Locate the cell with the specified text and output its [x, y] center coordinate. 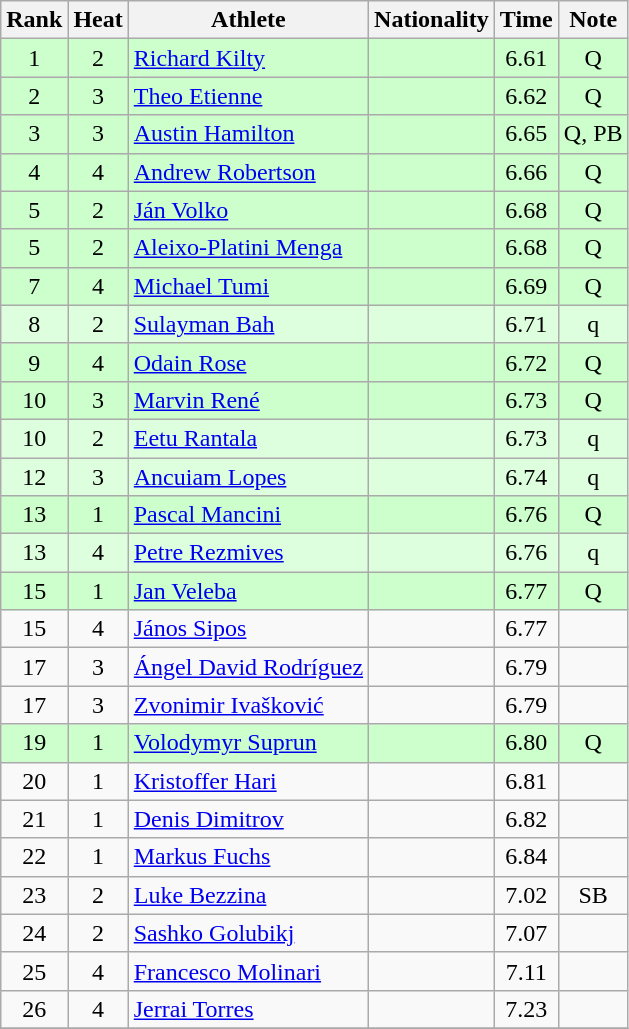
Jan Veleba [248, 591]
Ján Volko [248, 210]
6.69 [526, 286]
Eetu Rantala [248, 438]
8 [34, 324]
23 [34, 895]
János Sipos [248, 629]
Andrew Robertson [248, 172]
Ancuiam Lopes [248, 477]
6.71 [526, 324]
25 [34, 971]
Markus Fuchs [248, 857]
Volodymyr Suprun [248, 743]
26 [34, 1009]
19 [34, 743]
Q, PB [593, 134]
6.82 [526, 819]
21 [34, 819]
Zvonimir Ivašković [248, 705]
12 [34, 477]
Michael Tumi [248, 286]
Denis Dimitrov [248, 819]
Francesco Molinari [248, 971]
6.84 [526, 857]
Marvin René [248, 400]
Petre Rezmives [248, 553]
24 [34, 933]
9 [34, 362]
Richard Kilty [248, 58]
7.07 [526, 933]
Athlete [248, 20]
Theo Etienne [248, 96]
Ángel David Rodríguez [248, 667]
7.02 [526, 895]
Pascal Mancini [248, 515]
6.65 [526, 134]
Sulayman Bah [248, 324]
6.66 [526, 172]
Heat [98, 20]
6.81 [526, 781]
Jerrai Torres [248, 1009]
20 [34, 781]
6.62 [526, 96]
22 [34, 857]
Time [526, 20]
7.23 [526, 1009]
Odain Rose [248, 362]
6.61 [526, 58]
Austin Hamilton [248, 134]
Note [593, 20]
Nationality [432, 20]
7 [34, 286]
6.80 [526, 743]
6.74 [526, 477]
Luke Bezzina [248, 895]
SB [593, 895]
Kristoffer Hari [248, 781]
6.72 [526, 362]
Aleixo-Platini Menga [248, 248]
Sashko Golubikj [248, 933]
7.11 [526, 971]
Rank [34, 20]
